Search for the cell housing the specified text and yield its [X, Y] center coordinate. 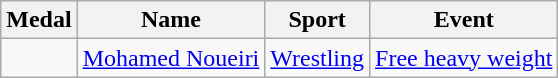
Medal [39, 20]
Sport [318, 20]
Free heavy weight [464, 58]
Mohamed Noueiri [171, 58]
Name [171, 20]
Wrestling [318, 58]
Event [464, 20]
